Capture the cell that displays the provided text and extract its (x, y) central coordinate. 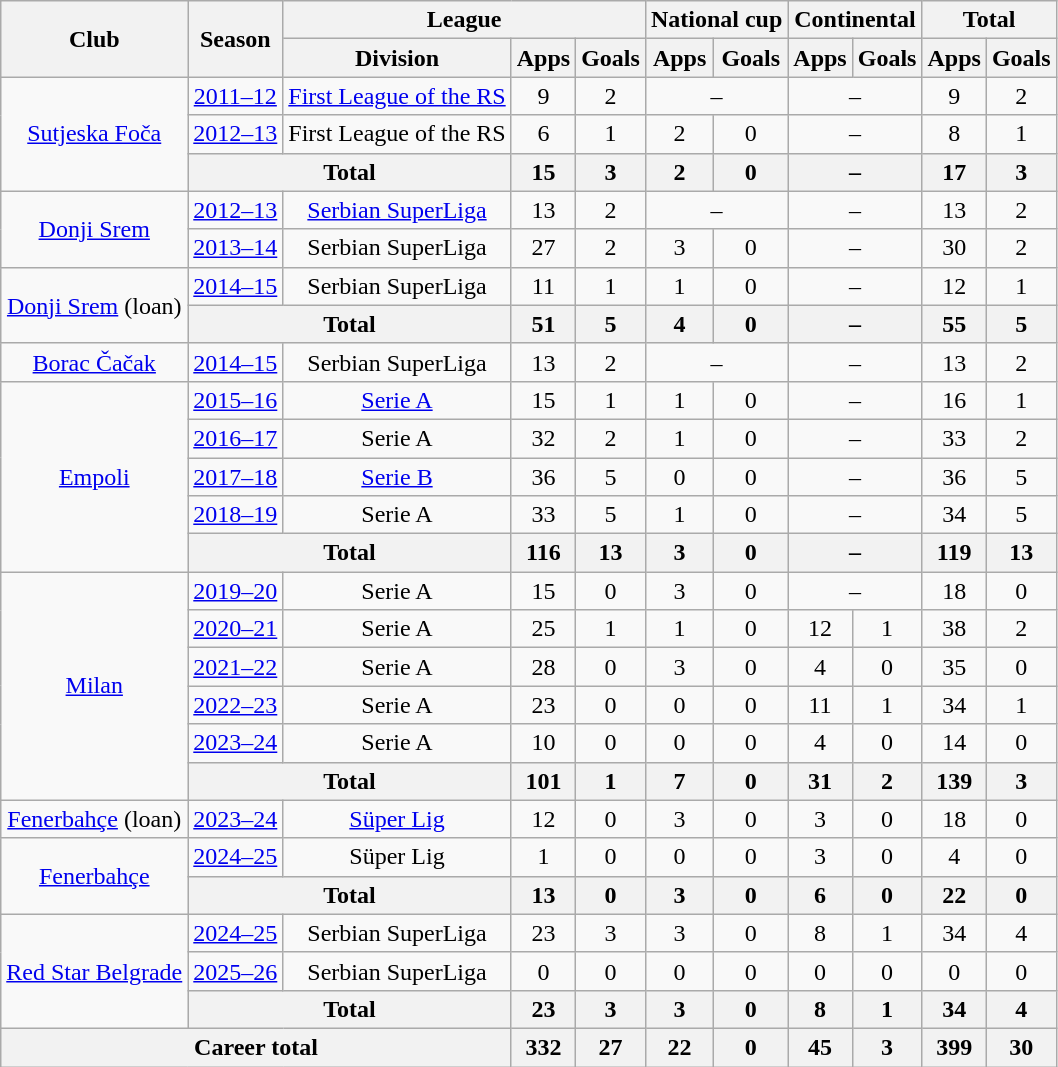
Red Star Belgrade (94, 971)
25 (543, 629)
17 (954, 172)
2020–21 (236, 629)
Empoli (94, 476)
2011–12 (236, 96)
2015–16 (236, 400)
16 (954, 400)
2017–18 (236, 477)
Division (397, 58)
2016–17 (236, 438)
332 (543, 1047)
Season (236, 39)
Continental (855, 20)
Club (94, 39)
38 (954, 629)
28 (543, 667)
Borac Čačak (94, 362)
55 (954, 324)
Milan (94, 686)
35 (954, 667)
Fenerbahçe (94, 876)
101 (543, 781)
2022–23 (236, 705)
League (464, 20)
139 (954, 781)
Donji Srem (94, 229)
2021–22 (236, 667)
2019–20 (236, 591)
31 (820, 781)
399 (954, 1047)
Career total (256, 1047)
Sutjeska Foča (94, 134)
14 (954, 743)
51 (543, 324)
45 (820, 1047)
National cup (716, 20)
116 (543, 553)
Fenerbahçe (loan) (94, 819)
Donji Srem (loan) (94, 305)
2025–26 (236, 971)
119 (954, 553)
Serie B (397, 477)
7 (679, 781)
32 (543, 438)
2018–19 (236, 515)
2013–14 (236, 248)
10 (543, 743)
